From the cell containing the given text, extract its center point as [X, Y] coordinate. 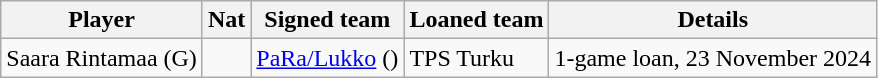
PaRa/Lukko () [328, 58]
1-game loan, 23 November 2024 [713, 58]
Nat [226, 20]
Player [102, 20]
Loaned team [476, 20]
Details [713, 20]
Saara Rintamaa (G) [102, 58]
TPS Turku [476, 58]
Signed team [328, 20]
